Extract the [X, Y] coordinate from the center of the cell holding the provided text.  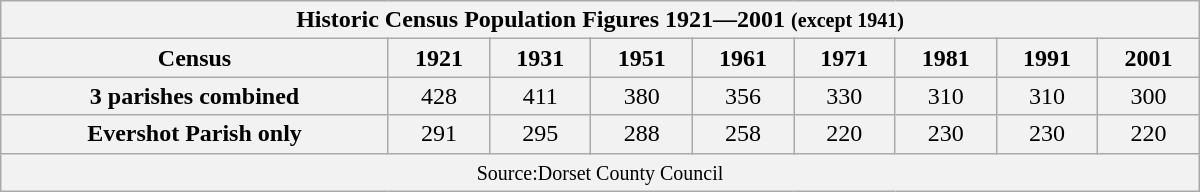
411 [540, 96]
1961 [742, 58]
356 [742, 96]
1981 [946, 58]
295 [540, 134]
1991 [1046, 58]
Census [194, 58]
1951 [642, 58]
Evershot Parish only [194, 134]
300 [1148, 96]
428 [438, 96]
380 [642, 96]
1921 [438, 58]
1931 [540, 58]
330 [844, 96]
291 [438, 134]
3 parishes combined [194, 96]
1971 [844, 58]
258 [742, 134]
2001 [1148, 58]
Historic Census Population Figures 1921—2001 (except 1941) [600, 20]
288 [642, 134]
Source:Dorset County Council [600, 172]
